Identify which cell holds the provided text, then report its [x, y] central coordinate. 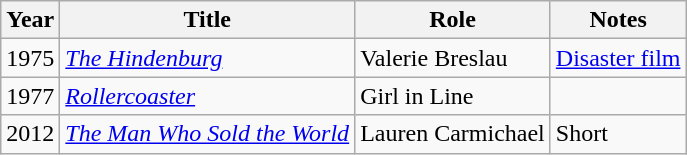
Valerie Breslau [453, 58]
The Man Who Sold the World [208, 134]
Lauren Carmichael [453, 134]
1975 [30, 58]
Role [453, 20]
Short [618, 134]
Girl in Line [453, 96]
Rollercoaster [208, 96]
2012 [30, 134]
1977 [30, 96]
Title [208, 20]
Notes [618, 20]
Year [30, 20]
The Hindenburg [208, 58]
Disaster film [618, 58]
